Return the [x, y] coordinate for the center point of the cell that contains the specified text.  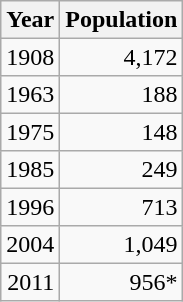
148 [122, 132]
4,172 [122, 56]
188 [122, 94]
1908 [30, 56]
713 [122, 206]
2004 [30, 244]
1963 [30, 94]
956* [122, 282]
1996 [30, 206]
1975 [30, 132]
2011 [30, 282]
1985 [30, 170]
Year [30, 20]
1,049 [122, 244]
249 [122, 170]
Population [122, 20]
